For the text-containing cell, return its midpoint in [x, y] coordinate format. 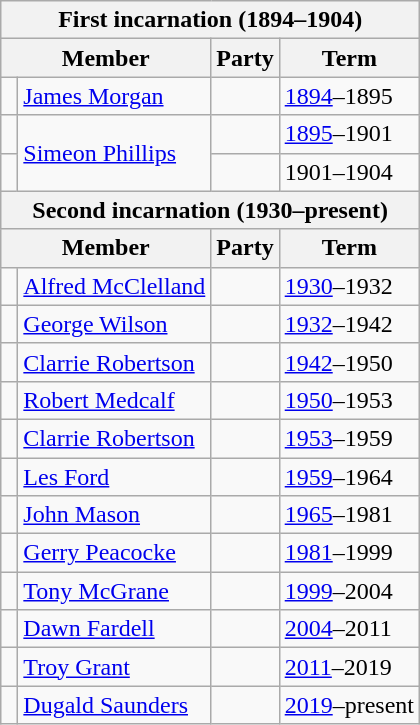
Second incarnation (1930–present) [210, 210]
1953–1959 [349, 438]
John Mason [114, 515]
Troy Grant [114, 667]
First incarnation (1894–1904) [210, 20]
1999–2004 [349, 591]
Gerry Peacocke [114, 553]
George Wilson [114, 324]
2004–2011 [349, 629]
Les Ford [114, 477]
1932–1942 [349, 324]
James Morgan [114, 96]
1930–1932 [349, 286]
Dugald Saunders [114, 705]
1901–1904 [349, 172]
1894–1895 [349, 96]
1959–1964 [349, 477]
1895–1901 [349, 134]
Robert Medcalf [114, 400]
1950–1953 [349, 400]
2019–present [349, 705]
Tony McGrane [114, 591]
1981–1999 [349, 553]
1965–1981 [349, 515]
2011–2019 [349, 667]
Dawn Fardell [114, 629]
1942–1950 [349, 362]
Simeon Phillips [114, 153]
Alfred McClelland [114, 286]
